Find where the given text appears and provide that cell's center as [x, y] coordinate. 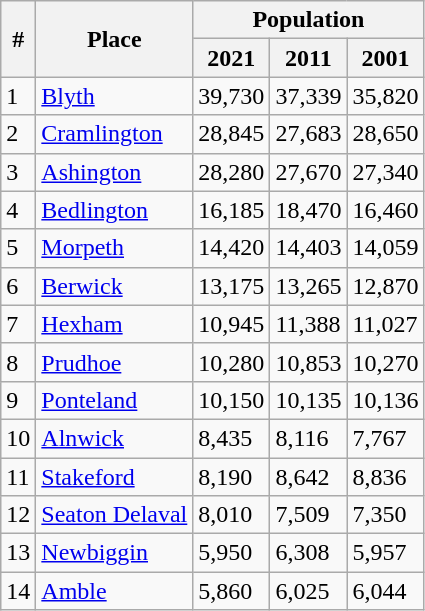
10 [18, 438]
14,420 [232, 248]
7,509 [308, 515]
27,670 [308, 172]
35,820 [386, 96]
2021 [232, 58]
14,403 [308, 248]
14,059 [386, 248]
Hexham [114, 324]
6,308 [308, 553]
27,683 [308, 134]
28,280 [232, 172]
8,116 [308, 438]
5,860 [232, 591]
10,270 [386, 362]
10,150 [232, 400]
9 [18, 400]
Ponteland [114, 400]
10,135 [308, 400]
Alnwick [114, 438]
2011 [308, 58]
8,190 [232, 477]
11,388 [308, 324]
27,340 [386, 172]
# [18, 39]
28,650 [386, 134]
12 [18, 515]
3 [18, 172]
11 [18, 477]
7 [18, 324]
37,339 [308, 96]
Amble [114, 591]
Cramlington [114, 134]
Berwick [114, 286]
18,470 [308, 210]
Seaton Delaval [114, 515]
10,136 [386, 400]
Stakeford [114, 477]
Newbiggin [114, 553]
11,027 [386, 324]
Prudhoe [114, 362]
Blyth [114, 96]
Morpeth [114, 248]
6,025 [308, 591]
8,836 [386, 477]
13 [18, 553]
6,044 [386, 591]
13,175 [232, 286]
Ashington [114, 172]
8,642 [308, 477]
14 [18, 591]
12,870 [386, 286]
6 [18, 286]
8,435 [232, 438]
8,010 [232, 515]
10,853 [308, 362]
2 [18, 134]
7,767 [386, 438]
5 [18, 248]
10,280 [232, 362]
10,945 [232, 324]
1 [18, 96]
28,845 [232, 134]
39,730 [232, 96]
7,350 [386, 515]
4 [18, 210]
Population [308, 20]
Place [114, 39]
13,265 [308, 286]
16,185 [232, 210]
16,460 [386, 210]
8 [18, 362]
5,957 [386, 553]
5,950 [232, 553]
2001 [386, 58]
Bedlington [114, 210]
